Identify which cell holds the provided text, then report its [X, Y] central coordinate. 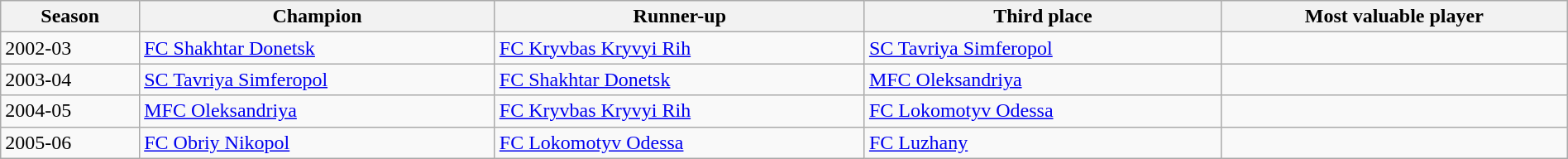
FC Obriy Nikopol [318, 142]
Champion [318, 17]
2005-06 [70, 142]
Runner-up [680, 17]
Third place [1042, 17]
2004-05 [70, 111]
Most valuable player [1394, 17]
Season [70, 17]
2002-03 [70, 48]
FC Luzhany [1042, 142]
2003-04 [70, 79]
